Extract the (x, y) coordinate from the center of the cell holding the provided text.  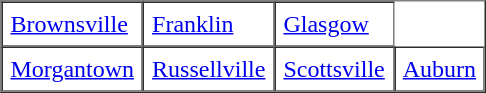
Morgantown (73, 68)
Russellville (208, 68)
Auburn (440, 68)
Brownsville (73, 24)
Scottsville (334, 68)
Glasgow (334, 24)
Franklin (208, 24)
